Find where the given text appears and provide that cell's center as (x, y) coordinate. 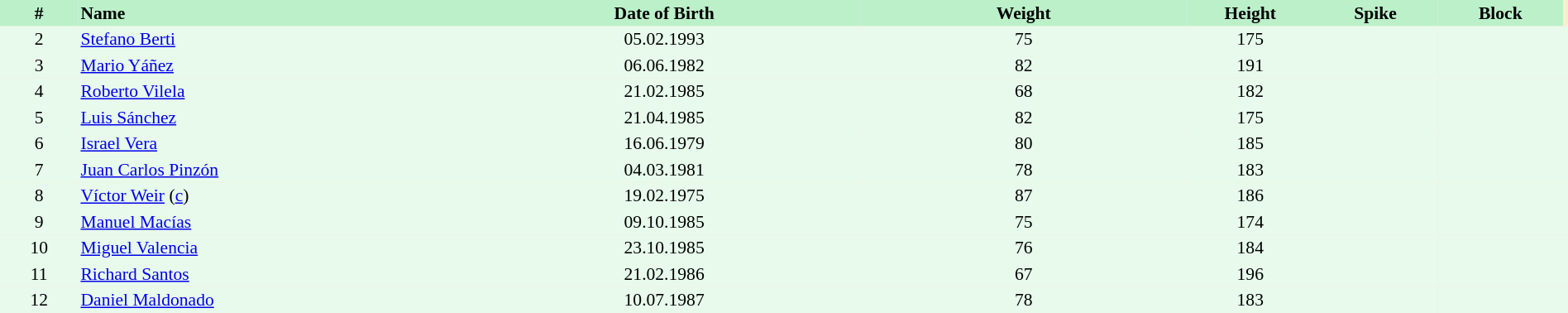
184 (1250, 248)
21.04.1985 (664, 118)
10.07.1987 (664, 300)
06.06.1982 (664, 65)
Stefano Berti (273, 40)
Mario Yáñez (273, 65)
76 (1024, 248)
09.10.1985 (664, 222)
Roberto Vilela (273, 91)
9 (39, 222)
186 (1250, 195)
6 (39, 144)
4 (39, 91)
3 (39, 65)
7 (39, 170)
Luis Sánchez (273, 118)
Date of Birth (664, 13)
185 (1250, 144)
# (39, 13)
Name (273, 13)
16.06.1979 (664, 144)
11 (39, 274)
Daniel Maldonado (273, 300)
Juan Carlos Pinzón (273, 170)
182 (1250, 91)
23.10.1985 (664, 248)
Height (1250, 13)
68 (1024, 91)
80 (1024, 144)
5 (39, 118)
10 (39, 248)
21.02.1985 (664, 91)
Richard Santos (273, 274)
Block (1500, 13)
67 (1024, 274)
Spike (1374, 13)
174 (1250, 222)
87 (1024, 195)
12 (39, 300)
Víctor Weir (c) (273, 195)
Manuel Macías (273, 222)
Israel Vera (273, 144)
196 (1250, 274)
8 (39, 195)
191 (1250, 65)
19.02.1975 (664, 195)
21.02.1986 (664, 274)
Weight (1024, 13)
Miguel Valencia (273, 248)
2 (39, 40)
05.02.1993 (664, 40)
04.03.1981 (664, 170)
